For the text-containing cell, return its midpoint in (X, Y) coordinate format. 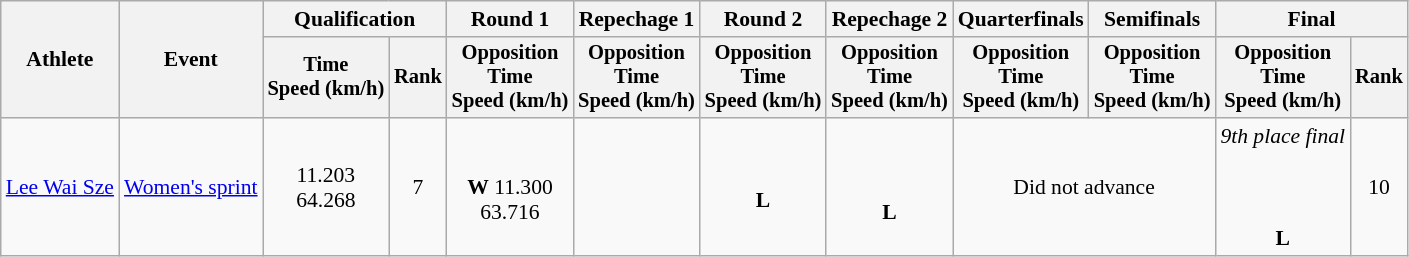
9th place finalL (1282, 187)
11.20364.268 (326, 187)
Athlete (60, 60)
Qualification (355, 19)
Lee Wai Sze (60, 187)
Did not advance (1084, 187)
TimeSpeed (km/h) (326, 78)
Semifinals (1152, 19)
Round 2 (764, 19)
Women's sprint (191, 187)
Repechage 1 (636, 19)
Quarterfinals (1021, 19)
10 (1379, 187)
Final (1311, 19)
Repechage 2 (890, 19)
W 11.30063.716 (510, 187)
7 (418, 187)
Event (191, 60)
Round 1 (510, 19)
